Extract the (x, y) coordinate from the center of the cell holding the provided text.  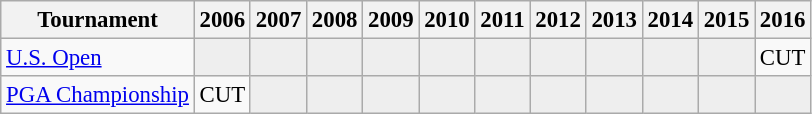
2014 (670, 20)
2016 (783, 20)
Tournament (98, 20)
PGA Championship (98, 95)
2012 (558, 20)
2013 (614, 20)
2010 (447, 20)
2011 (502, 20)
U.S. Open (98, 58)
2006 (222, 20)
2008 (335, 20)
2007 (278, 20)
2009 (391, 20)
2015 (726, 20)
